From the cell containing the given text, extract its center point as (x, y) coordinate. 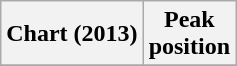
Chart (2013) (72, 34)
Peakposition (189, 34)
